Detect which cell encompasses the target text, then output its (x, y) center coordinate. 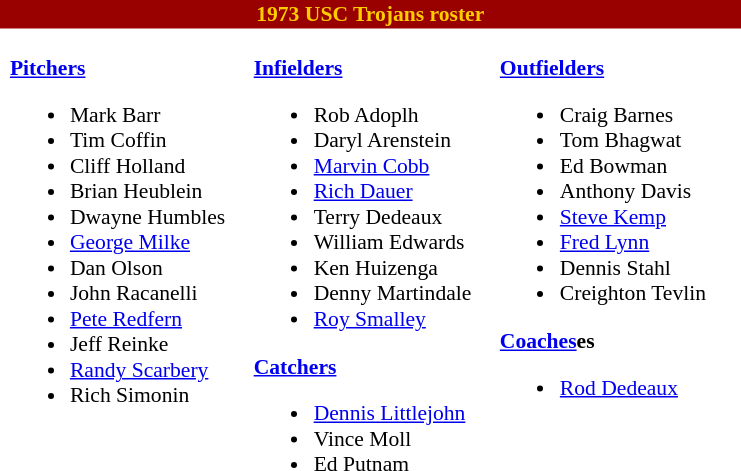
1973 USC Trojans roster (370, 14)
